Locate the cell with the specified text and output its [X, Y] center coordinate. 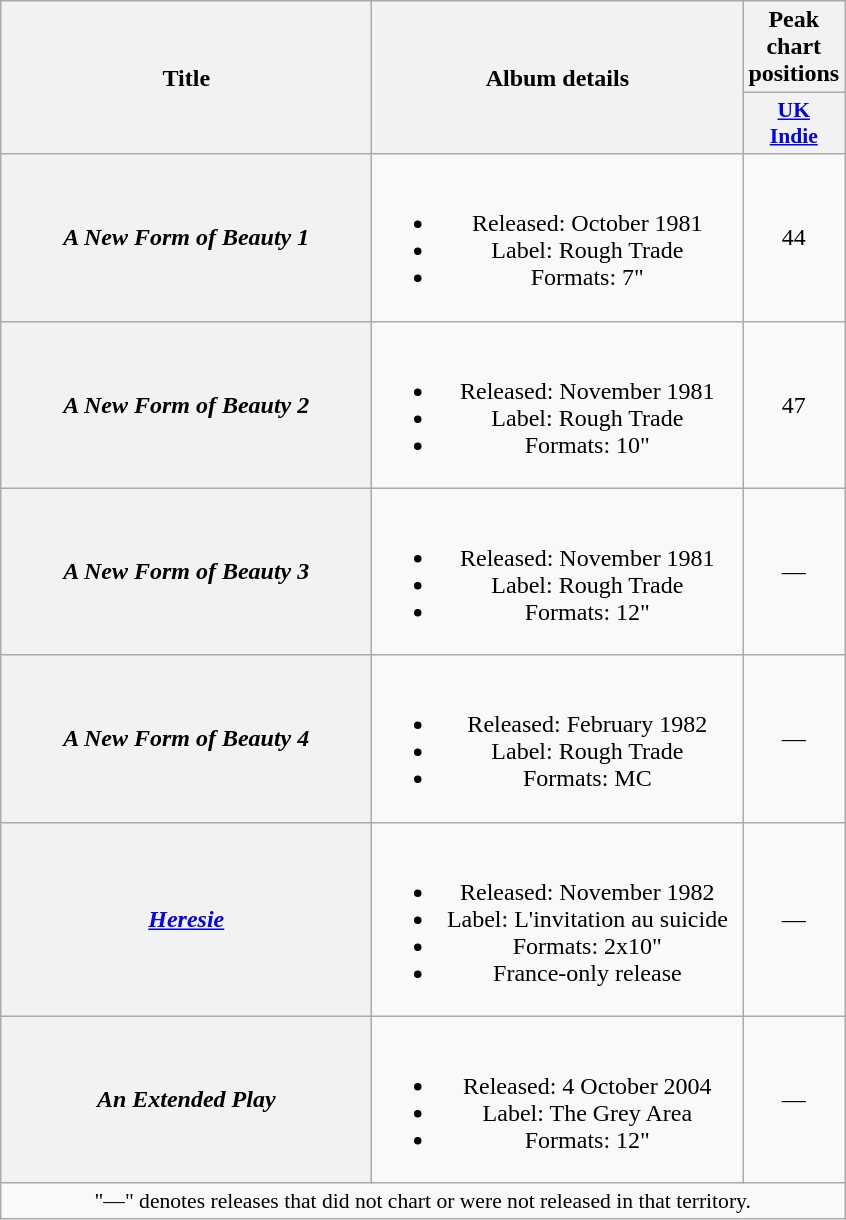
"—" denotes releases that did not chart or were not released in that territory. [423, 1201]
44 [794, 238]
Released: November 1981Label: Rough TradeFormats: 12" [558, 572]
Released: November 1982Label: L'invitation au suicideFormats: 2x10"France-only release [558, 919]
A New Form of Beauty 4 [186, 738]
Peak chart positions [794, 47]
An Extended Play [186, 1100]
UKIndie [794, 124]
A New Form of Beauty 3 [186, 572]
Title [186, 78]
Album details [558, 78]
Released: October 1981Label: Rough TradeFormats: 7" [558, 238]
47 [794, 404]
Released: 4 October 2004Label: The Grey AreaFormats: 12" [558, 1100]
A New Form of Beauty 1 [186, 238]
Released: February 1982Label: Rough TradeFormats: MC [558, 738]
Released: November 1981Label: Rough TradeFormats: 10" [558, 404]
Heresie [186, 919]
A New Form of Beauty 2 [186, 404]
